Return the [X, Y] coordinate for the center point of the cell that contains the specified text.  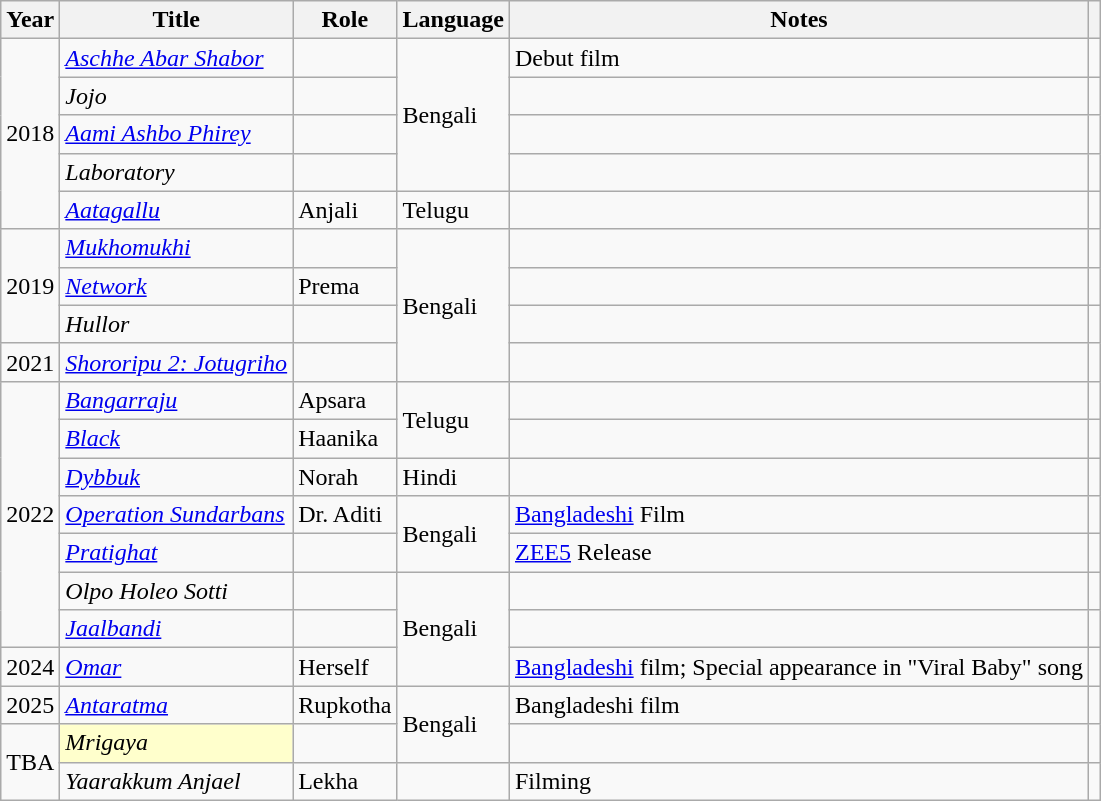
2024 [30, 667]
Anjali [345, 210]
Dybbuk [176, 477]
Aatagallu [176, 210]
Bangarraju [176, 400]
Shororipu 2: Jotugriho [176, 362]
Olpo Holeo Sotti [176, 591]
Hindi [453, 477]
Jaalbandi [176, 629]
Aami Ashbo Phirey [176, 134]
Dr. Aditi [345, 515]
Mukhomukhi [176, 248]
Bangladeshi Film [798, 515]
Haanika [345, 438]
Antaratma [176, 705]
Laboratory [176, 172]
Mrigaya [176, 743]
Debut film [798, 58]
2022 [30, 514]
Pratighat [176, 553]
Network [176, 286]
Operation Sundarbans [176, 515]
Black [176, 438]
Notes [798, 20]
Hullor [176, 324]
2021 [30, 362]
Bangladeshi film; Special appearance in "Viral Baby" song [798, 667]
Year [30, 20]
Omar [176, 667]
Role [345, 20]
Lekha [345, 781]
Yaarakkum Anjael [176, 781]
2025 [30, 705]
Bangladeshi film [798, 705]
ZEE5 Release [798, 553]
Rupkotha [345, 705]
Apsara [345, 400]
Language [453, 20]
Herself [345, 667]
Norah [345, 477]
Aschhe Abar Shabor [176, 58]
Filming [798, 781]
2018 [30, 134]
TBA [30, 762]
Title [176, 20]
Jojo [176, 96]
Prema [345, 286]
2019 [30, 286]
